Return (X, Y) of the center of cell containing provided text 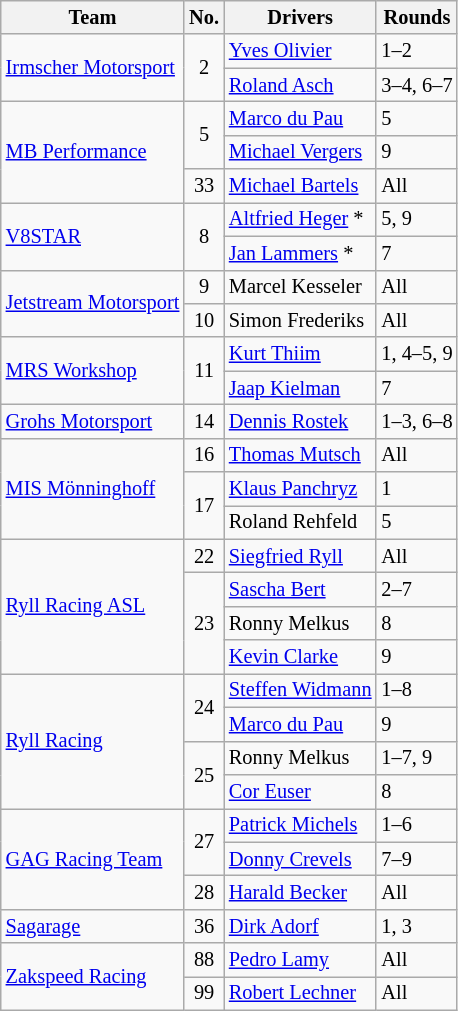
17 (204, 506)
Thomas Mutsch (300, 455)
1–8 (416, 690)
Drivers (300, 17)
Cor Euser (300, 791)
Rounds (416, 17)
MB Performance (93, 152)
99 (204, 993)
Team (93, 17)
36 (204, 926)
1, 3 (416, 926)
2–7 (416, 589)
Harald Becker (300, 892)
Dirk Adorf (300, 926)
Simon Frederiks (300, 320)
1 (416, 489)
16 (204, 455)
Jetstream Motorsport (93, 304)
1–3, 6–8 (416, 421)
Robert Lechner (300, 993)
1–6 (416, 825)
Jan Lammers * (300, 253)
33 (204, 186)
Kurt Thiim (300, 354)
23 (204, 622)
22 (204, 556)
Michael Vergers (300, 152)
11 (204, 370)
25 (204, 774)
1–7, 9 (416, 758)
Steffen Widmann (300, 690)
5, 9 (416, 219)
Michael Bartels (300, 186)
14 (204, 421)
No. (204, 17)
Zakspeed Racing (93, 976)
Donny Crevels (300, 859)
Ryll Racing (93, 740)
1, 4–5, 9 (416, 354)
3–4, 6–7 (416, 85)
Marcel Kesseler (300, 287)
Sagarage (93, 926)
Dennis Rostek (300, 421)
MIS Mönninghoff (93, 488)
Pedro Lamy (300, 960)
Grohs Motorsport (93, 421)
V8STAR (93, 236)
24 (204, 706)
Altfried Heger * (300, 219)
GAG Racing Team (93, 858)
10 (204, 320)
Patrick Michels (300, 825)
Roland Rehfeld (300, 522)
Ryll Racing ASL (93, 606)
28 (204, 892)
Irmscher Motorsport (93, 68)
Sascha Bert (300, 589)
2 (204, 68)
Jaap Kielman (300, 388)
Klaus Panchryz (300, 489)
27 (204, 842)
1–2 (416, 51)
Roland Asch (300, 85)
88 (204, 960)
Yves Olivier (300, 51)
MRS Workshop (93, 370)
Kevin Clarke (300, 657)
Siegfried Ryll (300, 556)
7–9 (416, 859)
